Capture the cell that displays the provided text and extract its (x, y) central coordinate. 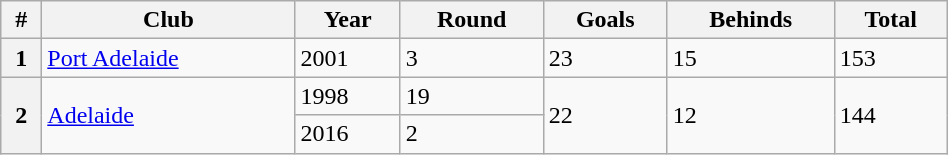
23 (605, 58)
12 (750, 115)
1998 (348, 96)
15 (750, 58)
2001 (348, 58)
2016 (348, 134)
Round (472, 20)
1 (22, 58)
19 (472, 96)
Port Adelaide (168, 58)
# (22, 20)
22 (605, 115)
Total (890, 20)
Year (348, 20)
153 (890, 58)
Adelaide (168, 115)
Behinds (750, 20)
Club (168, 20)
3 (472, 58)
144 (890, 115)
Goals (605, 20)
